Search for the cell housing the specified text and yield its [X, Y] center coordinate. 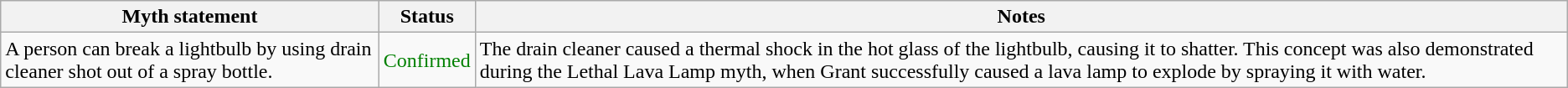
Notes [1021, 17]
A person can break a lightbulb by using drain cleaner shot out of a spray bottle. [189, 60]
Confirmed [427, 60]
Myth statement [189, 17]
Status [427, 17]
